From the cell containing the given text, extract its center point as [X, Y] coordinate. 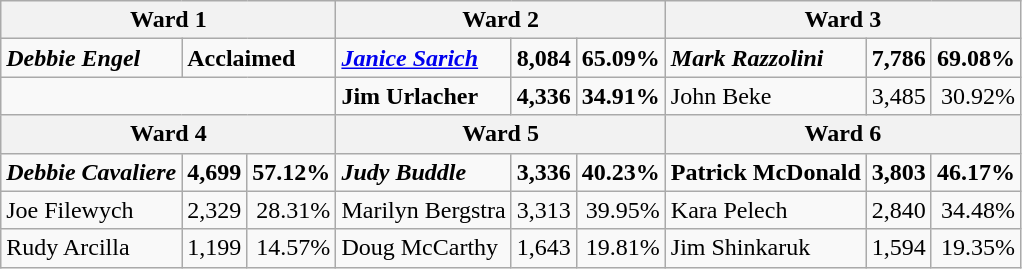
4,699 [214, 172]
4,336 [544, 96]
Marilyn Bergstra [424, 210]
2,329 [214, 210]
46.17% [976, 172]
Judy Buddle [424, 172]
8,084 [544, 58]
Acclaimed [259, 58]
57.12% [292, 172]
65.09% [620, 58]
34.48% [976, 210]
Mark Razzolini [766, 58]
Joe Filewych [92, 210]
3,336 [544, 172]
3,485 [898, 96]
Ward 5 [500, 134]
39.95% [620, 210]
30.92% [976, 96]
Ward 4 [168, 134]
28.31% [292, 210]
Doug McCarthy [424, 248]
69.08% [976, 58]
3,313 [544, 210]
Jim Urlacher [424, 96]
1,199 [214, 248]
Ward 2 [500, 20]
Jim Shinkaruk [766, 248]
19.35% [976, 248]
Ward 3 [842, 20]
John Beke [766, 96]
7,786 [898, 58]
Rudy Arcilla [92, 248]
14.57% [292, 248]
Patrick McDonald [766, 172]
Janice Sarich [424, 58]
Debbie Cavaliere [92, 172]
1,643 [544, 248]
34.91% [620, 96]
40.23% [620, 172]
19.81% [620, 248]
1,594 [898, 248]
Ward 1 [168, 20]
3,803 [898, 172]
2,840 [898, 210]
Debbie Engel [92, 58]
Kara Pelech [766, 210]
Ward 6 [842, 134]
